Determine the (x, y) coordinate at the center of the cell enclosing the given text.  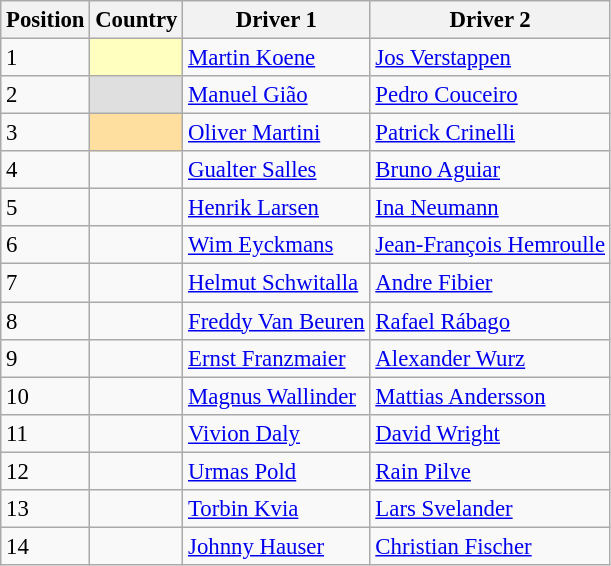
7 (46, 283)
14 (46, 546)
11 (46, 433)
10 (46, 396)
13 (46, 509)
1 (46, 58)
Torbin Kvia (276, 509)
Country (136, 20)
6 (46, 245)
Gualter Salles (276, 170)
9 (46, 358)
4 (46, 170)
Ina Neumann (490, 208)
Martin Koene (276, 58)
Christian Fischer (490, 546)
Pedro Couceiro (490, 95)
Position (46, 20)
Wim Eyckmans (276, 245)
Andre Fibier (490, 283)
Driver 2 (490, 20)
Lars Svelander (490, 509)
Jean-François Hemroulle (490, 245)
Vivion Daly (276, 433)
Mattias Andersson (490, 396)
Henrik Larsen (276, 208)
Rafael Rábago (490, 321)
Magnus Wallinder (276, 396)
Driver 1 (276, 20)
Ernst Franzmaier (276, 358)
Patrick Crinelli (490, 133)
Rain Pilve (490, 471)
3 (46, 133)
Alexander Wurz (490, 358)
12 (46, 471)
5 (46, 208)
Urmas Pold (276, 471)
Johnny Hauser (276, 546)
8 (46, 321)
Helmut Schwitalla (276, 283)
Manuel Gião (276, 95)
Bruno Aguiar (490, 170)
2 (46, 95)
Oliver Martini (276, 133)
David Wright (490, 433)
Freddy Van Beuren (276, 321)
Jos Verstappen (490, 58)
